Extract the (X, Y) coordinate from the center of the cell holding the provided text.  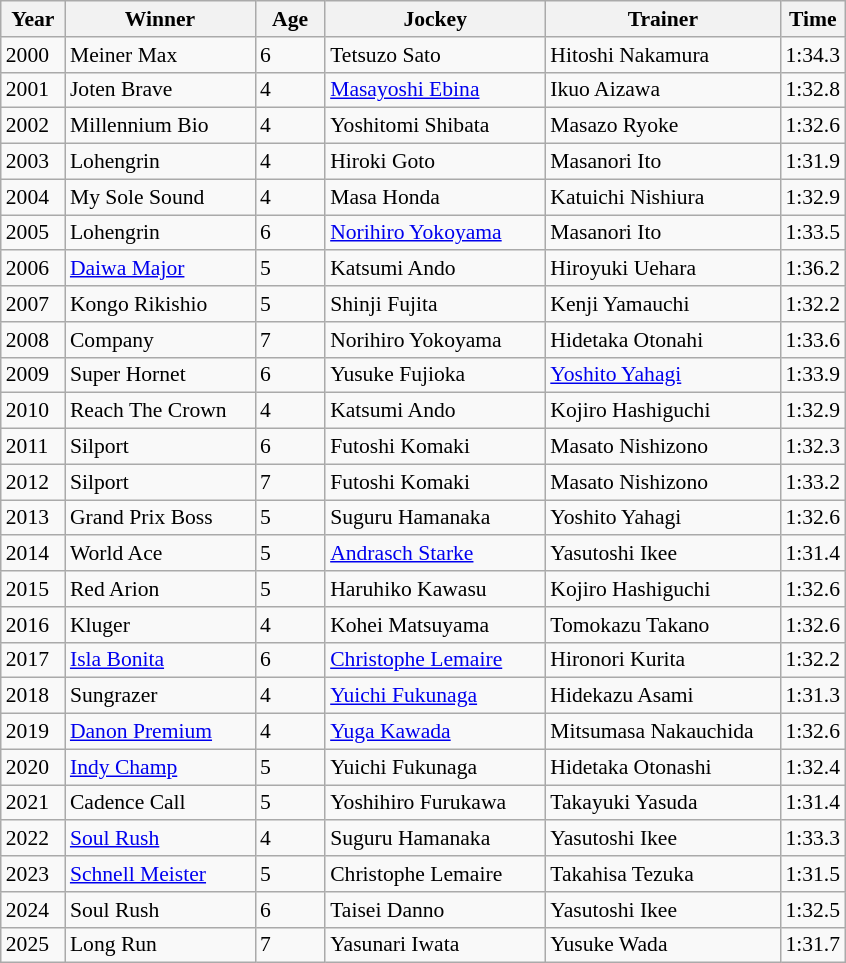
Yusuke Fujioka (435, 375)
Trainer (662, 19)
1:32.8 (812, 90)
Tomokazu Takano (662, 625)
Mitsumasa Nakauchida (662, 732)
1:31.7 (812, 945)
Yusuke Wada (662, 945)
2003 (33, 162)
Red Arion (160, 589)
2014 (33, 554)
2004 (33, 197)
1:36.2 (812, 269)
Hidetaka Otonashi (662, 767)
2012 (33, 482)
2008 (33, 340)
2013 (33, 518)
Company (160, 340)
1:32.5 (812, 910)
Meiner Max (160, 55)
Age (290, 19)
2002 (33, 126)
2006 (33, 269)
Taisei Danno (435, 910)
Yoshihiro Furukawa (435, 803)
Indy Champ (160, 767)
Isla Bonita (160, 660)
1:33.5 (812, 233)
Daiwa Major (160, 269)
Jockey (435, 19)
2018 (33, 696)
Haruhiko Kawasu (435, 589)
Long Run (160, 945)
1:33.2 (812, 482)
Shinji Fujita (435, 304)
My Sole Sound (160, 197)
1:31.9 (812, 162)
2011 (33, 447)
1:33.9 (812, 375)
2016 (33, 625)
Andrasch Starke (435, 554)
Hidekazu Asami (662, 696)
Hidetaka Otonahi (662, 340)
Yuga Kawada (435, 732)
Reach The Crown (160, 411)
Time (812, 19)
Hitoshi Nakamura (662, 55)
Millennium Bio (160, 126)
2007 (33, 304)
Hironori Kurita (662, 660)
Masayoshi Ebina (435, 90)
Masazo Ryoke (662, 126)
1:31.3 (812, 696)
Danon Premium (160, 732)
2010 (33, 411)
2015 (33, 589)
2024 (33, 910)
2025 (33, 945)
2023 (33, 874)
1:31.5 (812, 874)
Grand Prix Boss (160, 518)
Schnell Meister (160, 874)
1:32.4 (812, 767)
Kenji Yamauchi (662, 304)
Joten Brave (160, 90)
Katuichi Nishiura (662, 197)
Kohei Matsuyama (435, 625)
2019 (33, 732)
Hiroki Goto (435, 162)
1:33.3 (812, 839)
Ikuo Aizawa (662, 90)
World Ace (160, 554)
Hiroyuki Uehara (662, 269)
Takayuki Yasuda (662, 803)
1:32.3 (812, 447)
Kluger (160, 625)
1:33.6 (812, 340)
Sungrazer (160, 696)
2020 (33, 767)
Tetsuzo Sato (435, 55)
Yasunari Iwata (435, 945)
2001 (33, 90)
Cadence Call (160, 803)
Year (33, 19)
2000 (33, 55)
Kongo Rikishio (160, 304)
Winner (160, 19)
Takahisa Tezuka (662, 874)
2022 (33, 839)
2017 (33, 660)
1:34.3 (812, 55)
Masa Honda (435, 197)
2005 (33, 233)
2021 (33, 803)
Yoshitomi Shibata (435, 126)
2009 (33, 375)
Super Hornet (160, 375)
